Return the [X, Y] coordinate for the center point of the cell that contains the specified text.  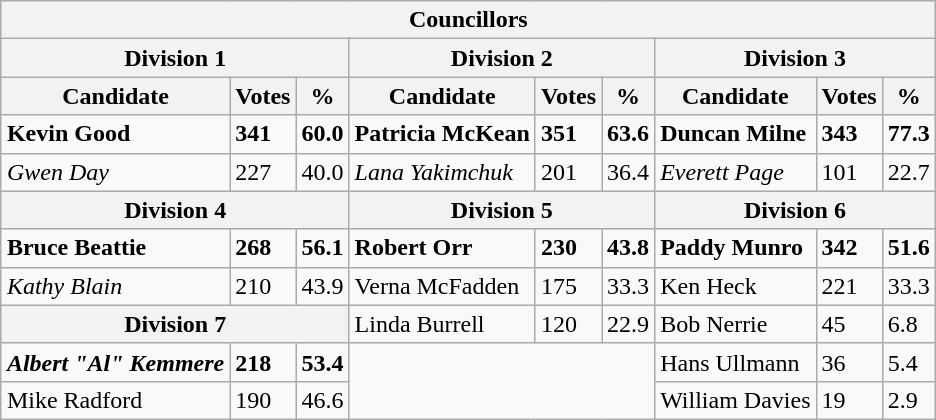
22.7 [908, 172]
56.1 [322, 248]
53.4 [322, 362]
221 [849, 286]
5.4 [908, 362]
190 [263, 400]
342 [849, 248]
46.6 [322, 400]
36 [849, 362]
45 [849, 324]
Kevin Good [115, 134]
227 [263, 172]
Paddy Munro [736, 248]
Everett Page [736, 172]
22.9 [628, 324]
Division 7 [175, 324]
Lana Yakimchuk [442, 172]
77.3 [908, 134]
Division 3 [796, 58]
Bob Nerrie [736, 324]
Mike Radford [115, 400]
341 [263, 134]
William Davies [736, 400]
60.0 [322, 134]
268 [263, 248]
40.0 [322, 172]
201 [568, 172]
Linda Burrell [442, 324]
218 [263, 362]
Bruce Beattie [115, 248]
351 [568, 134]
175 [568, 286]
Robert Orr [442, 248]
Councillors [468, 20]
Division 6 [796, 210]
Verna McFadden [442, 286]
Division 1 [175, 58]
Kathy Blain [115, 286]
63.6 [628, 134]
120 [568, 324]
6.8 [908, 324]
Ken Heck [736, 286]
343 [849, 134]
Duncan Milne [736, 134]
51.6 [908, 248]
Albert "Al" Kemmere [115, 362]
Hans Ullmann [736, 362]
Division 5 [502, 210]
Division 4 [175, 210]
43.8 [628, 248]
101 [849, 172]
36.4 [628, 172]
Division 2 [502, 58]
210 [263, 286]
Gwen Day [115, 172]
2.9 [908, 400]
43.9 [322, 286]
Patricia McKean [442, 134]
19 [849, 400]
230 [568, 248]
